For the text-containing cell, return its midpoint in [x, y] coordinate format. 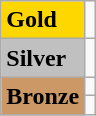
Bronze [43, 96]
Silver [43, 58]
Gold [43, 20]
